Detect which cell encompasses the target text, then output its [X, Y] center coordinate. 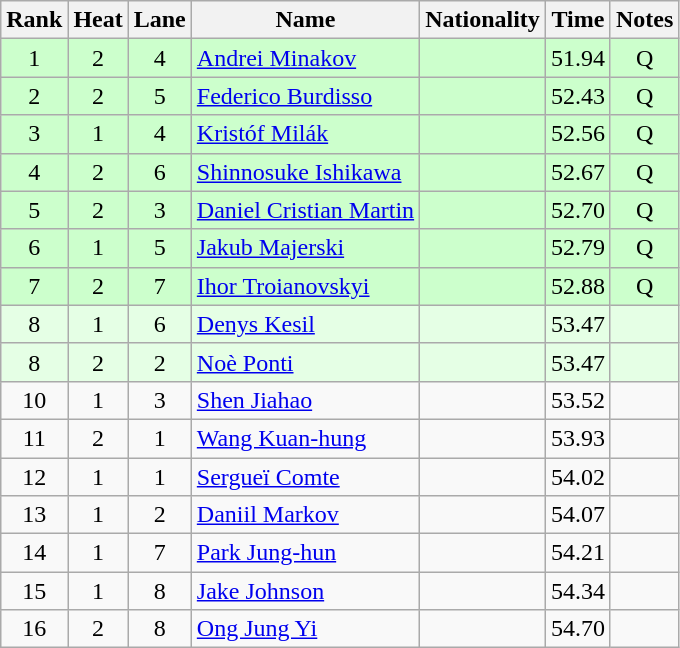
Heat [98, 20]
Time [578, 20]
Rank [34, 20]
52.70 [578, 210]
Daniel Cristian Martin [305, 210]
53.52 [578, 400]
Wang Kuan-hung [305, 438]
52.43 [578, 96]
16 [34, 629]
Andrei Minakov [305, 58]
Jakub Majerski [305, 248]
54.34 [578, 591]
Shinnosuke Ishikawa [305, 172]
Sergueï Comte [305, 477]
Kristóf Milák [305, 134]
Lane [160, 20]
Daniil Markov [305, 515]
Ong Jung Yi [305, 629]
52.88 [578, 286]
53.93 [578, 438]
52.79 [578, 248]
15 [34, 591]
52.67 [578, 172]
54.70 [578, 629]
10 [34, 400]
54.02 [578, 477]
54.21 [578, 553]
Name [305, 20]
Noè Ponti [305, 362]
Park Jung-hun [305, 553]
Notes [644, 20]
14 [34, 553]
11 [34, 438]
Shen Jiahao [305, 400]
51.94 [578, 58]
Ihor Troianovskyi [305, 286]
12 [34, 477]
Nationality [483, 20]
Jake Johnson [305, 591]
54.07 [578, 515]
Federico Burdisso [305, 96]
13 [34, 515]
52.56 [578, 134]
Denys Kesil [305, 324]
